Scan for the cell matching the given text and deliver its [X, Y] coordinate at center. 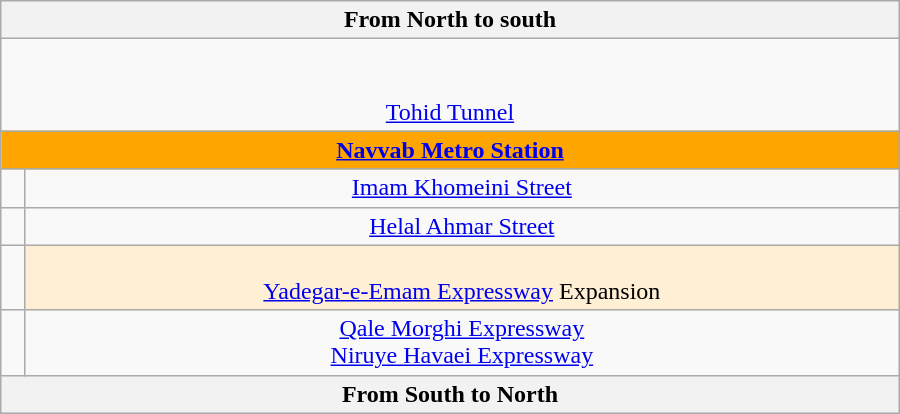
From South to North [450, 394]
Imam Khomeini Street [462, 188]
From North to south [450, 20]
Navvab Metro Station [450, 150]
Helal Ahmar Street [462, 226]
Tohid Tunnel [450, 85]
Yadegar-e-Emam Expressway Expansion [462, 278]
Qale Morghi Expressway Niruye Havaei Expressway [462, 342]
